Provide the [x, y] coordinate of the cell's center where the given text is located.  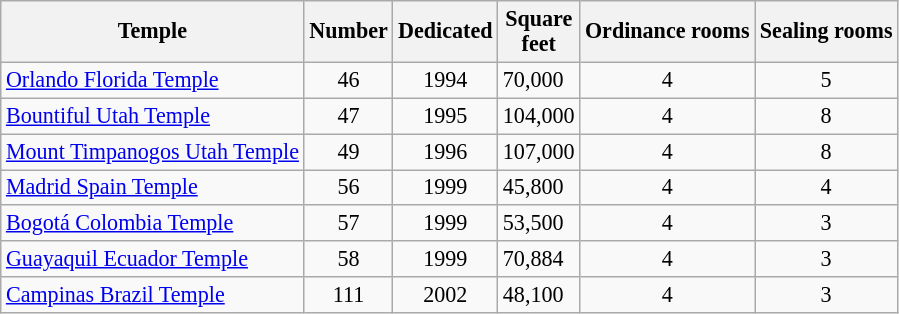
Bogotá Colombia Temple [152, 223]
Squarefeet [539, 30]
70,884 [539, 259]
Number [348, 30]
57 [348, 223]
Campinas Brazil Temple [152, 295]
111 [348, 295]
45,800 [539, 187]
Ordinance rooms [668, 30]
5 [826, 80]
47 [348, 116]
Orlando Florida Temple [152, 80]
46 [348, 80]
2002 [446, 295]
Guayaquil Ecuador Temple [152, 259]
Mount Timpanogos Utah Temple [152, 151]
Sealing rooms [826, 30]
1994 [446, 80]
Dedicated [446, 30]
107,000 [539, 151]
104,000 [539, 116]
53,500 [539, 223]
1995 [446, 116]
1996 [446, 151]
Temple [152, 30]
56 [348, 187]
70,000 [539, 80]
48,100 [539, 295]
58 [348, 259]
Madrid Spain Temple [152, 187]
Bountiful Utah Temple [152, 116]
49 [348, 151]
